Return (x, y) of the center of cell containing provided text 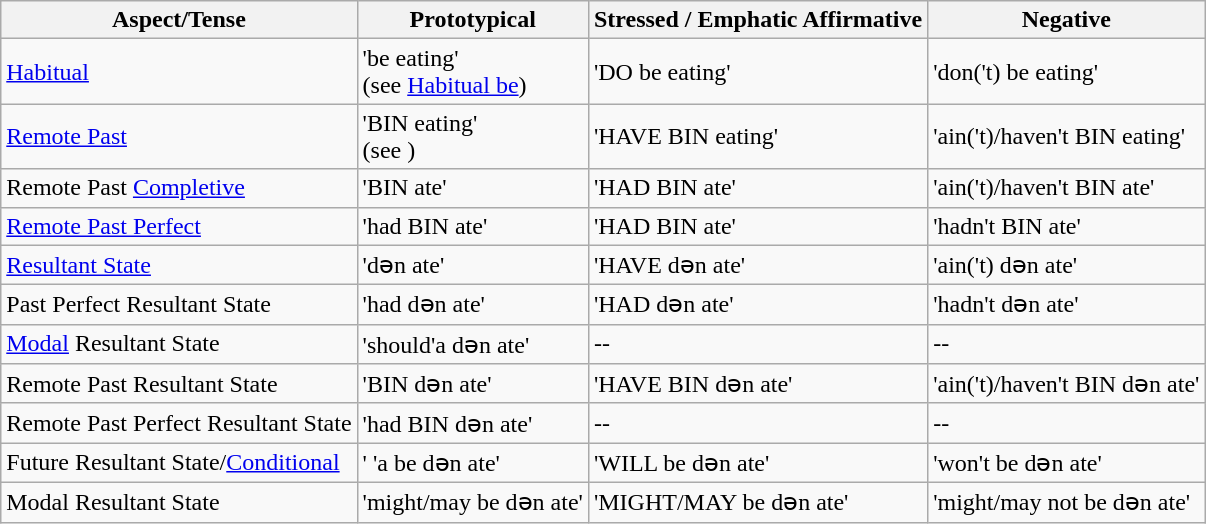
'ain('t) dən ate' (1066, 265)
'hadn't BIN ate' (1066, 226)
'hadn't dən ate' (1066, 305)
Remote Past Resultant State (179, 384)
'WILL be dən ate' (758, 463)
Resultant State (179, 265)
'had BIN dən ate' (472, 423)
'HAVE BIN dən ate' (758, 384)
Future Resultant State/Conditional (179, 463)
'might/may be dən ate' (472, 502)
'won't be dən ate' (1066, 463)
'HAD dən ate' (758, 305)
'HAVE BIN eating' (758, 136)
Remote Past Perfect Resultant State (179, 423)
Negative (1066, 20)
'be eating'(see Habitual be) (472, 72)
'MIGHT/MAY be dən ate' (758, 502)
'HAVE dən ate' (758, 265)
'dən ate' (472, 265)
'ain('t)/haven't BIN eating' (1066, 136)
'BIN dən ate' (472, 384)
'don('t) be eating' (1066, 72)
Past Perfect Resultant State (179, 305)
'had dən ate' (472, 305)
'might/may not be dən ate' (1066, 502)
'should'a dən ate' (472, 344)
Prototypical (472, 20)
'DO be eating' (758, 72)
' 'a be dən ate' (472, 463)
'BIN ate' (472, 188)
'ain('t)/haven't BIN ate' (1066, 188)
'had BIN ate' (472, 226)
Stressed / Emphatic Affirmative (758, 20)
'BIN eating'(see ) (472, 136)
Remote Past (179, 136)
Aspect/Tense (179, 20)
Habitual (179, 72)
Remote Past Completive (179, 188)
'ain('t)/haven't BIN dən ate' (1066, 384)
Remote Past Perfect (179, 226)
